Capture the cell that displays the provided text and extract its [X, Y] central coordinate. 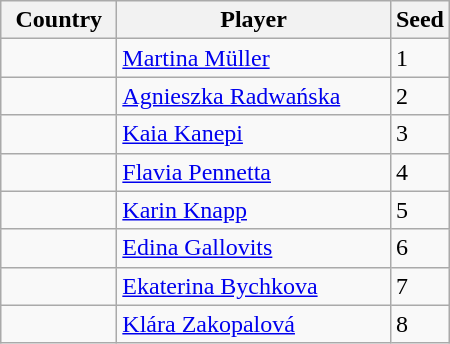
Edina Gallovits [254, 248]
Country [59, 20]
Kaia Kanepi [254, 134]
Seed [420, 20]
4 [420, 172]
Player [254, 20]
5 [420, 210]
8 [420, 324]
Flavia Pennetta [254, 172]
Agnieszka Radwańska [254, 96]
Martina Müller [254, 58]
3 [420, 134]
7 [420, 286]
Karin Knapp [254, 210]
1 [420, 58]
6 [420, 248]
2 [420, 96]
Klára Zakopalová [254, 324]
Ekaterina Bychkova [254, 286]
